Identify which cell holds the provided text, then report its [x, y] central coordinate. 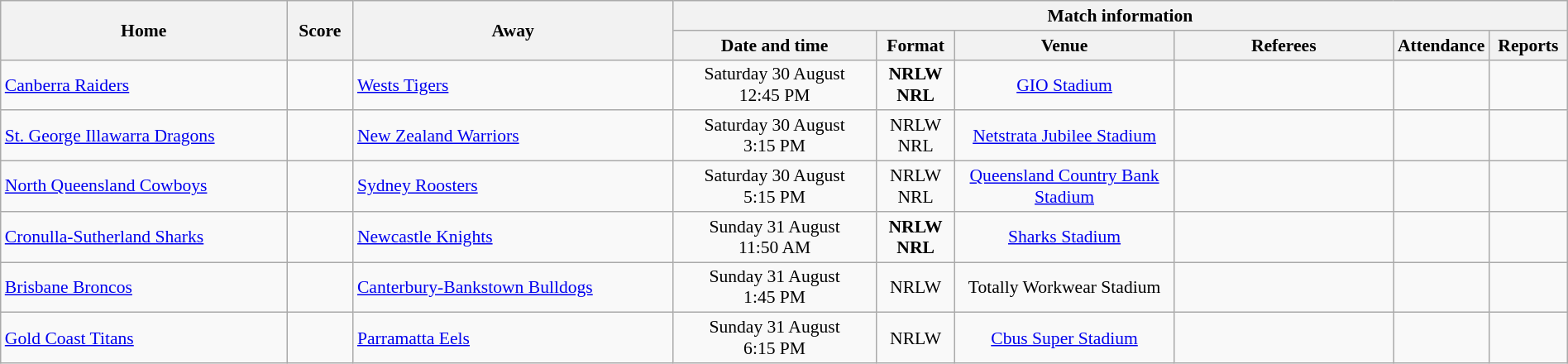
Totally Workwear Stadium [1064, 288]
Match information [1120, 16]
Parramatta Eels [513, 338]
Sydney Roosters [513, 187]
Home [144, 30]
Away [513, 30]
Saturday 30 August12:45 PM [774, 84]
Saturday 30 August3:15 PM [774, 136]
Sharks Stadium [1064, 237]
Sunday 31 August1:45 PM [774, 288]
Brisbane Broncos [144, 288]
Venue [1064, 45]
Attendance [1441, 45]
Sunday 31 August11:50 AM [774, 237]
Format [916, 45]
New Zealand Warriors [513, 136]
North Queensland Cowboys [144, 187]
Canterbury-Bankstown Bulldogs [513, 288]
Sunday 31 August6:15 PM [774, 338]
Score [320, 30]
Queensland Country Bank Stadium [1064, 187]
Referees [1284, 45]
St. George Illawarra Dragons [144, 136]
Reports [1528, 45]
Date and time [774, 45]
Saturday 30 August5:15 PM [774, 187]
Netstrata Jubilee Stadium [1064, 136]
Canberra Raiders [144, 84]
GIO Stadium [1064, 84]
Gold Coast Titans [144, 338]
Newcastle Knights [513, 237]
Wests Tigers [513, 84]
Cronulla-Sutherland Sharks [144, 237]
Cbus Super Stadium [1064, 338]
